Detect which cell encompasses the target text, then output its (X, Y) center coordinate. 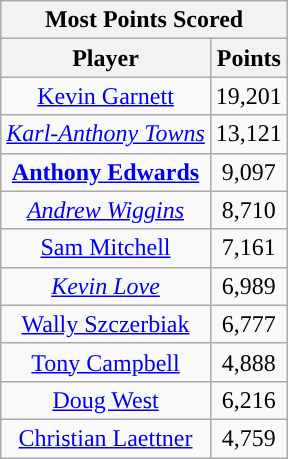
6,989 (248, 286)
Sam Mitchell (106, 248)
6,777 (248, 324)
Doug West (106, 400)
8,710 (248, 210)
Anthony Edwards (106, 172)
Wally Szczerbiak (106, 324)
4,888 (248, 362)
19,201 (248, 96)
Karl-Anthony Towns (106, 134)
Player (106, 58)
9,097 (248, 172)
7,161 (248, 248)
Andrew Wiggins (106, 210)
Kevin Garnett (106, 96)
Christian Laettner (106, 438)
6,216 (248, 400)
4,759 (248, 438)
Kevin Love (106, 286)
Most Points Scored (144, 20)
Tony Campbell (106, 362)
13,121 (248, 134)
Points (248, 58)
